From the cell containing the given text, extract its center point as [X, Y] coordinate. 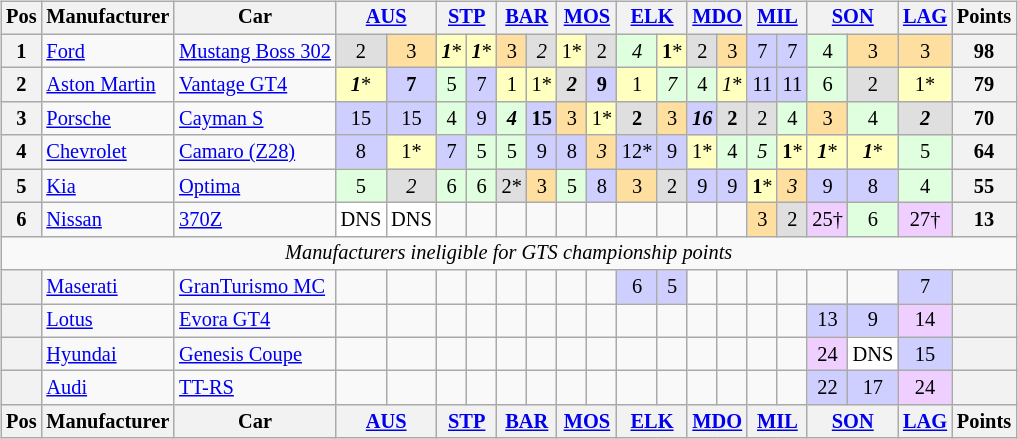
Audi [108, 388]
Nissan [108, 220]
Lotus [108, 321]
TT-RS [254, 388]
Camaro (Z28) [254, 152]
Kia [108, 186]
Porsche [108, 119]
Cayman S [254, 119]
Optima [254, 186]
GranTurismo MC [254, 287]
Vantage GT4 [254, 85]
Genesis Coupe [254, 354]
2* [512, 186]
22 [827, 388]
Hyundai [108, 354]
Maserati [108, 287]
25† [827, 220]
27† [925, 220]
16 [702, 119]
370Z [254, 220]
64 [984, 152]
Ford [108, 51]
Aston Martin [108, 85]
70 [984, 119]
Manufacturers ineligible for GTS championship points [508, 253]
55 [984, 186]
98 [984, 51]
17 [873, 388]
Mustang Boss 302 [254, 51]
14 [925, 321]
Chevrolet [108, 152]
Evora GT4 [254, 321]
12* [637, 152]
79 [984, 85]
